Pinpoint the cell where the given text exists, returning its [x, y] midpoint coordinate. 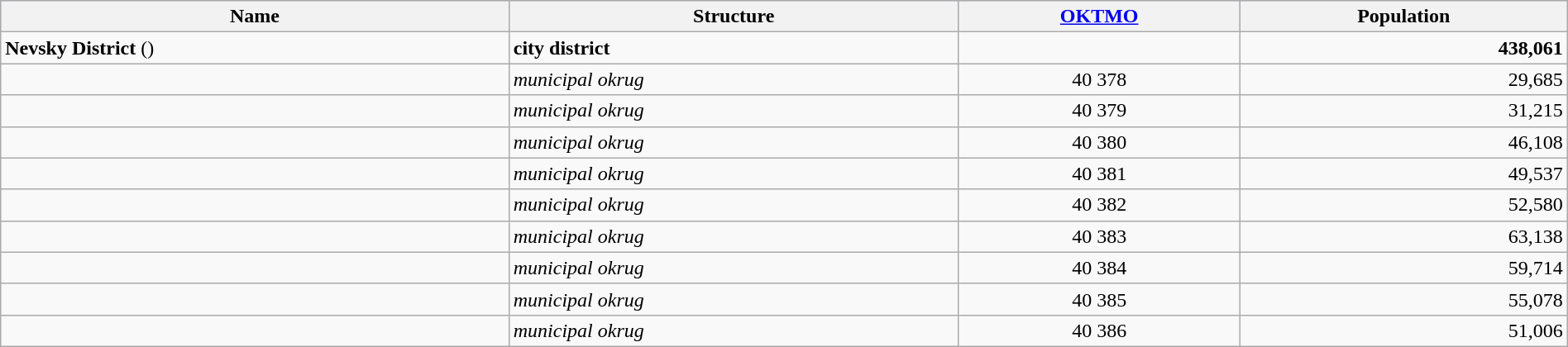
Nevsky District () [255, 48]
63,138 [1403, 236]
46,108 [1403, 142]
31,215 [1403, 111]
40 385 [1099, 299]
52,580 [1403, 205]
438,061 [1403, 48]
40 379 [1099, 111]
59,714 [1403, 268]
Structure [734, 17]
29,685 [1403, 79]
40 380 [1099, 142]
Name [255, 17]
40 386 [1099, 330]
40 378 [1099, 79]
40 384 [1099, 268]
Population [1403, 17]
40 383 [1099, 236]
55,078 [1403, 299]
51,006 [1403, 330]
OKTMO [1099, 17]
city district [734, 48]
49,537 [1403, 173]
40 382 [1099, 205]
40 381 [1099, 173]
